Locate the cell with the specified text and output its (x, y) center coordinate. 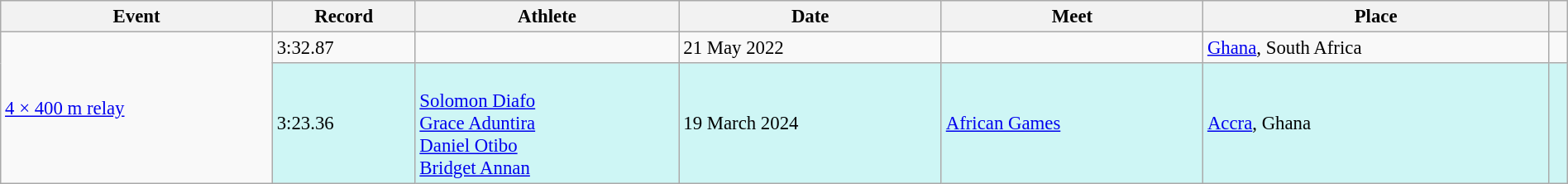
19 March 2024 (810, 123)
4 × 400 m relay (137, 108)
African Games (1072, 123)
Ghana, South Africa (1376, 48)
3:23.36 (344, 123)
Date (810, 17)
Event (137, 17)
Accra, Ghana (1376, 123)
21 May 2022 (810, 48)
Place (1376, 17)
3:32.87 (344, 48)
Solomon DiafoGrace AduntiraDaniel OtiboBridget Annan (547, 123)
Meet (1072, 17)
Record (344, 17)
Athlete (547, 17)
